Return the (X, Y) coordinate for the center point of the cell that contains the specified text.  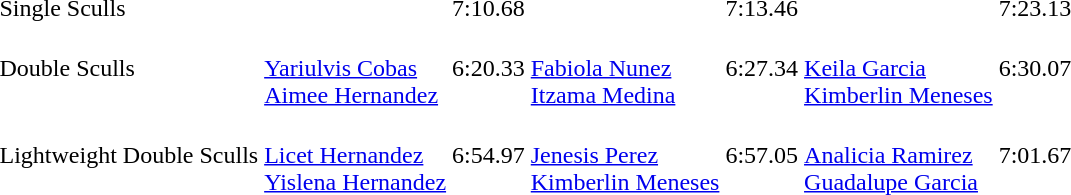
Keila GarciaKimberlin Meneses (899, 68)
6:27.34 (762, 68)
6:20.33 (489, 68)
Yariulvis CobasAimee Hernandez (356, 68)
Fabiola NunezItzama Medina (625, 68)
